Capture the cell that displays the provided text and extract its [x, y] central coordinate. 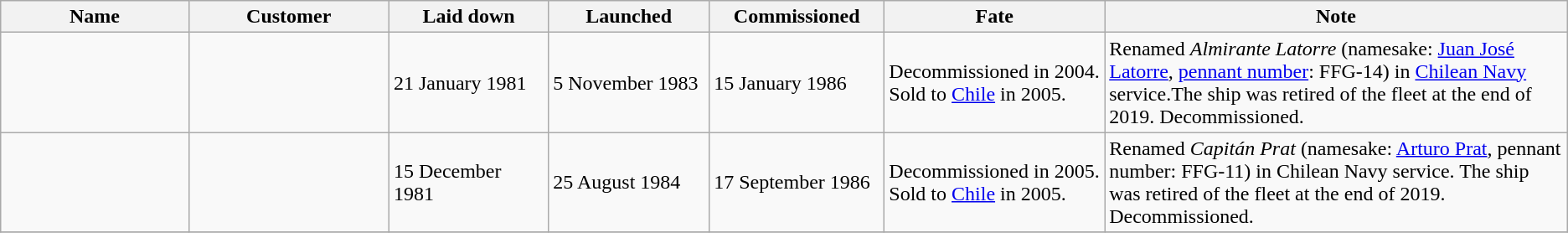
Launched [629, 17]
Customer [288, 17]
21 January 1981 [468, 82]
Commissioned [797, 17]
15 January 1986 [797, 82]
25 August 1984 [629, 183]
Laid down [468, 17]
Fate [995, 17]
17 September 1986 [797, 183]
Decommissioned in 2004. Sold to Chile in 2005. [995, 82]
Decommissioned in 2005. Sold to Chile in 2005. [995, 183]
Name [95, 17]
Note [1337, 17]
15 December 1981 [468, 183]
5 November 1983 [629, 82]
